Extract the [x, y] coordinate from the center of the cell holding the provided text.  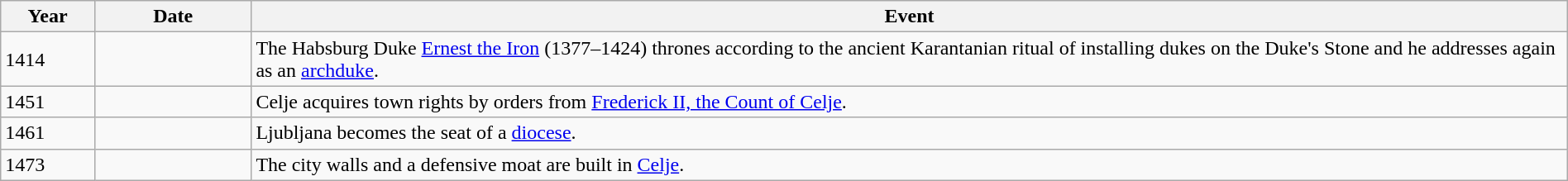
1451 [48, 102]
Event [910, 17]
1461 [48, 133]
The city walls and a defensive moat are built in Celje. [910, 164]
Date [172, 17]
Celje acquires town rights by orders from Frederick II, the Count of Celje. [910, 102]
Year [48, 17]
Ljubljana becomes the seat of a diocese. [910, 133]
1473 [48, 164]
1414 [48, 60]
